Determine the [X, Y] coordinate at the center of the cell enclosing the given text.  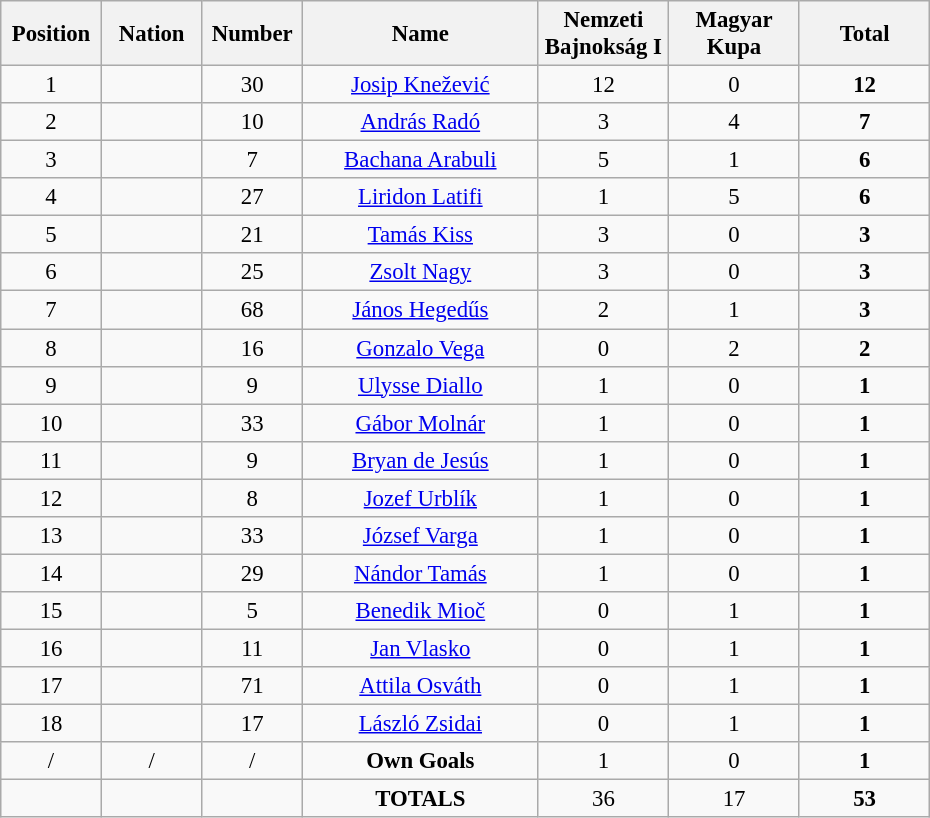
25 [252, 273]
53 [864, 799]
Gonzalo Vega [421, 348]
József Varga [421, 536]
Attila Osváth [421, 686]
Jozef Urblík [421, 498]
László Zsidai [421, 724]
36 [604, 799]
Own Goals [421, 761]
29 [252, 573]
Nándor Tamás [421, 573]
Bryan de Jesús [421, 460]
Liridon Latifi [421, 197]
71 [252, 686]
30 [252, 85]
Number [252, 34]
Benedik Mioč [421, 611]
Ulysse Diallo [421, 385]
Bachana Arabuli [421, 160]
Nation [152, 34]
Nemzeti Bajnokság I [604, 34]
Name [421, 34]
Total [864, 34]
Magyar Kupa [734, 34]
Zsolt Nagy [421, 273]
Position [52, 34]
14 [52, 573]
András Radó [421, 122]
68 [252, 310]
21 [252, 235]
Gábor Molnár [421, 423]
Jan Vlasko [421, 648]
13 [52, 536]
Tamás Kiss [421, 235]
18 [52, 724]
TOTALS [421, 799]
27 [252, 197]
Josip Knežević [421, 85]
János Hegedűs [421, 310]
15 [52, 611]
